Identify which cell holds the provided text, then report its [X, Y] central coordinate. 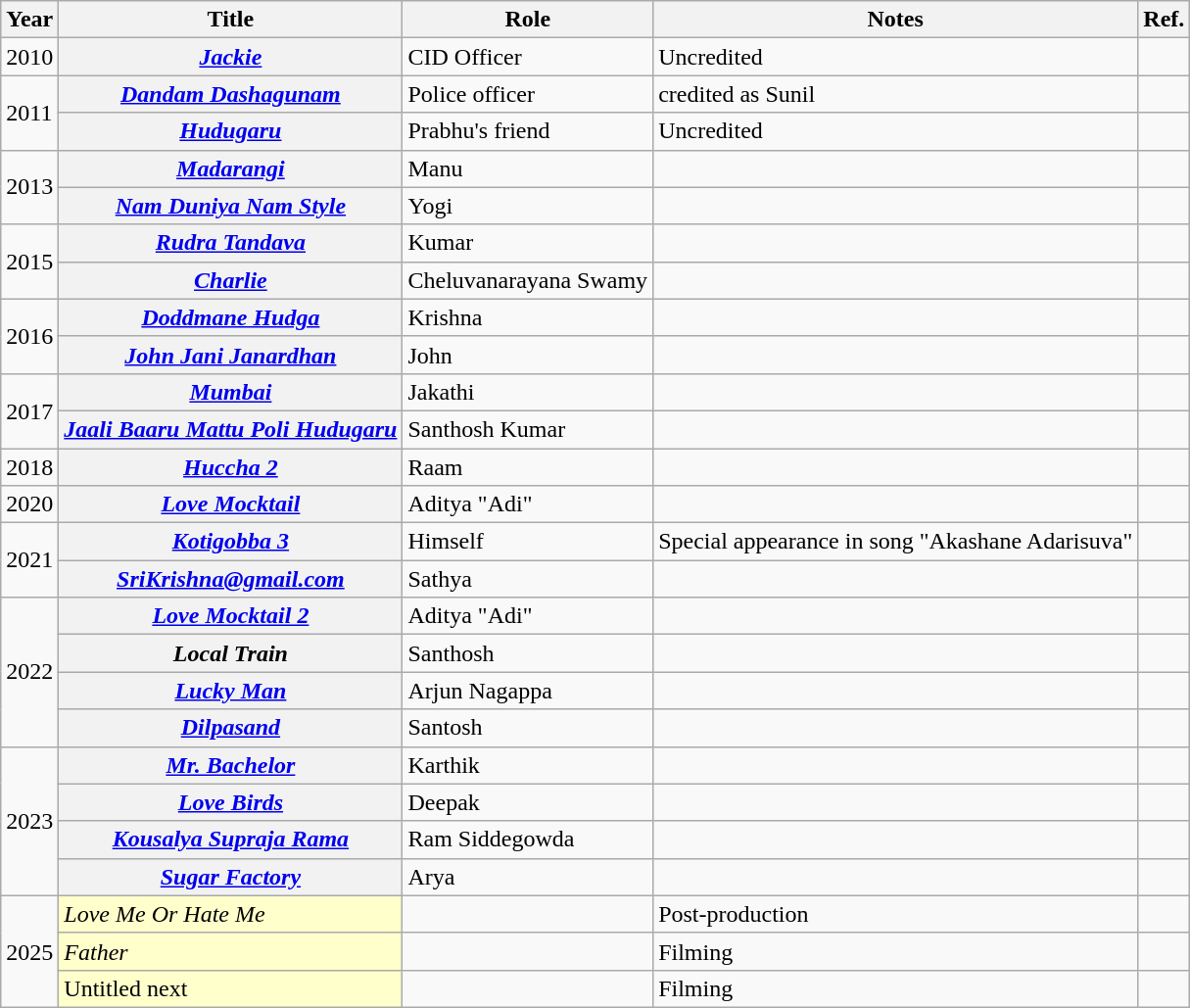
Kumar [528, 243]
2021 [29, 560]
John [528, 355]
2015 [29, 262]
Lucky Man [231, 691]
Santhosh [528, 653]
2023 [29, 821]
Doddmane Hudga [231, 317]
Prabhu's friend [528, 131]
Kotigobba 3 [231, 542]
Santhosh Kumar [528, 429]
Arya [528, 877]
Cheluvanarayana Swamy [528, 280]
Manu [528, 168]
Mumbai [231, 392]
Deepak [528, 802]
John Jani Janardhan [231, 355]
Jakathi [528, 392]
Himself [528, 542]
Rudra Tandava [231, 243]
Father [231, 951]
Nam Duniya Nam Style [231, 206]
Krishna [528, 317]
credited as Sunil [895, 94]
Year [29, 20]
2022 [29, 672]
Dilpasand [231, 728]
Ram Siddegowda [528, 840]
Notes [895, 20]
Sathya [528, 579]
Love Birds [231, 802]
Dandam Dashagunam [231, 94]
Madarangi [231, 168]
Santosh [528, 728]
Raam [528, 467]
2017 [29, 410]
Huccha 2 [231, 467]
Jaali Baaru Mattu Poli Hudugaru [231, 429]
2010 [29, 57]
Love Mocktail 2 [231, 616]
Ref. [1164, 20]
CID Officer [528, 57]
2011 [29, 113]
Role [528, 20]
Sugar Factory [231, 877]
Love Me Or Hate Me [231, 914]
Police officer [528, 94]
Charlie [231, 280]
2016 [29, 336]
Love Mocktail [231, 504]
Karthik [528, 765]
Untitled next [231, 988]
Arjun Nagappa [528, 691]
Local Train [231, 653]
2020 [29, 504]
SriKrishna@gmail.com [231, 579]
Yogi [528, 206]
Hudugaru [231, 131]
2013 [29, 187]
Special appearance in song "Akashane Adarisuva" [895, 542]
Post-production [895, 914]
Jackie [231, 57]
2018 [29, 467]
Mr. Bachelor [231, 765]
Title [231, 20]
2025 [29, 951]
Kousalya Supraja Rama [231, 840]
